Return the (x, y) coordinate for the center point of the cell that contains the specified text.  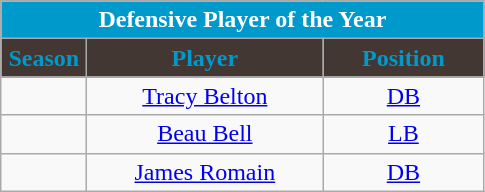
Tracy Belton (205, 96)
Season (44, 58)
Beau Bell (205, 134)
LB (404, 134)
Defensive Player of the Year (242, 20)
Position (404, 58)
Player (205, 58)
James Romain (205, 172)
